Pinpoint the cell where the given text exists, returning its [X, Y] midpoint coordinate. 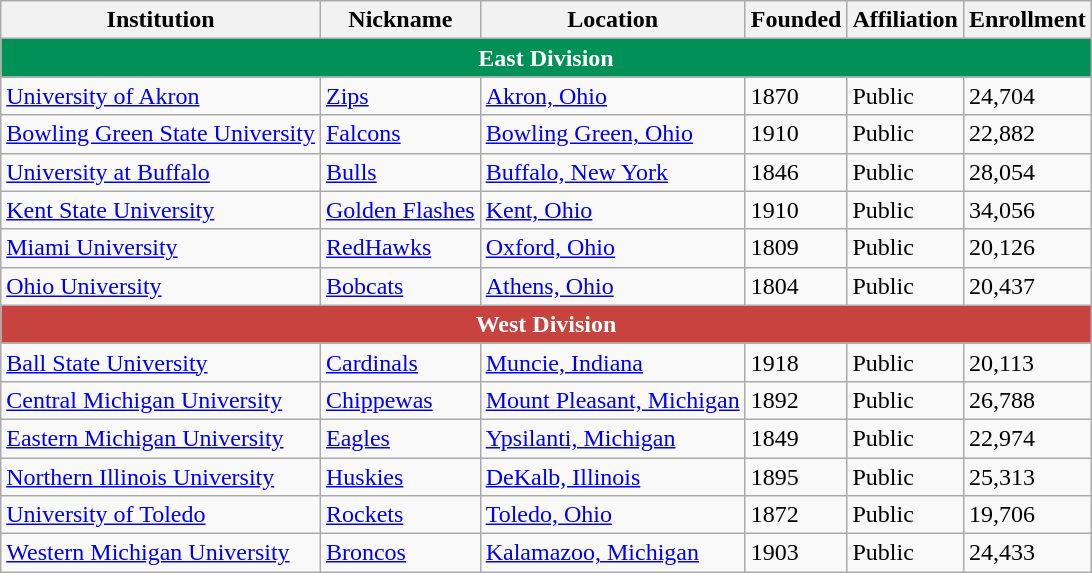
Eagles [400, 438]
1849 [796, 438]
Broncos [400, 553]
Bulls [400, 172]
Golden Flashes [400, 210]
20,126 [1027, 248]
Muncie, Indiana [612, 362]
22,882 [1027, 134]
Nickname [400, 20]
20,113 [1027, 362]
1804 [796, 286]
Location [612, 20]
Bowling Green State University [161, 134]
1809 [796, 248]
Zips [400, 96]
34,056 [1027, 210]
Northern Illinois University [161, 477]
1918 [796, 362]
Miami University [161, 248]
1846 [796, 172]
26,788 [1027, 400]
Ohio University [161, 286]
25,313 [1027, 477]
Buffalo, New York [612, 172]
East Division [546, 58]
20,437 [1027, 286]
22,974 [1027, 438]
Bowling Green, Ohio [612, 134]
24,433 [1027, 553]
24,704 [1027, 96]
Kent, Ohio [612, 210]
Western Michigan University [161, 553]
Falcons [400, 134]
Chippewas [400, 400]
Central Michigan University [161, 400]
Institution [161, 20]
1892 [796, 400]
Kalamazoo, Michigan [612, 553]
Rockets [400, 515]
Athens, Ohio [612, 286]
19,706 [1027, 515]
DeKalb, Illinois [612, 477]
Toledo, Ohio [612, 515]
University at Buffalo [161, 172]
University of Akron [161, 96]
Oxford, Ohio [612, 248]
1870 [796, 96]
Akron, Ohio [612, 96]
1895 [796, 477]
University of Toledo [161, 515]
Eastern Michigan University [161, 438]
Ball State University [161, 362]
Mount Pleasant, Michigan [612, 400]
RedHawks [400, 248]
Enrollment [1027, 20]
Affiliation [905, 20]
Kent State University [161, 210]
28,054 [1027, 172]
Huskies [400, 477]
1872 [796, 515]
Ypsilanti, Michigan [612, 438]
1903 [796, 553]
Founded [796, 20]
Bobcats [400, 286]
Cardinals [400, 362]
West Division [546, 324]
